From the cell containing the given text, extract its center point as [X, Y] coordinate. 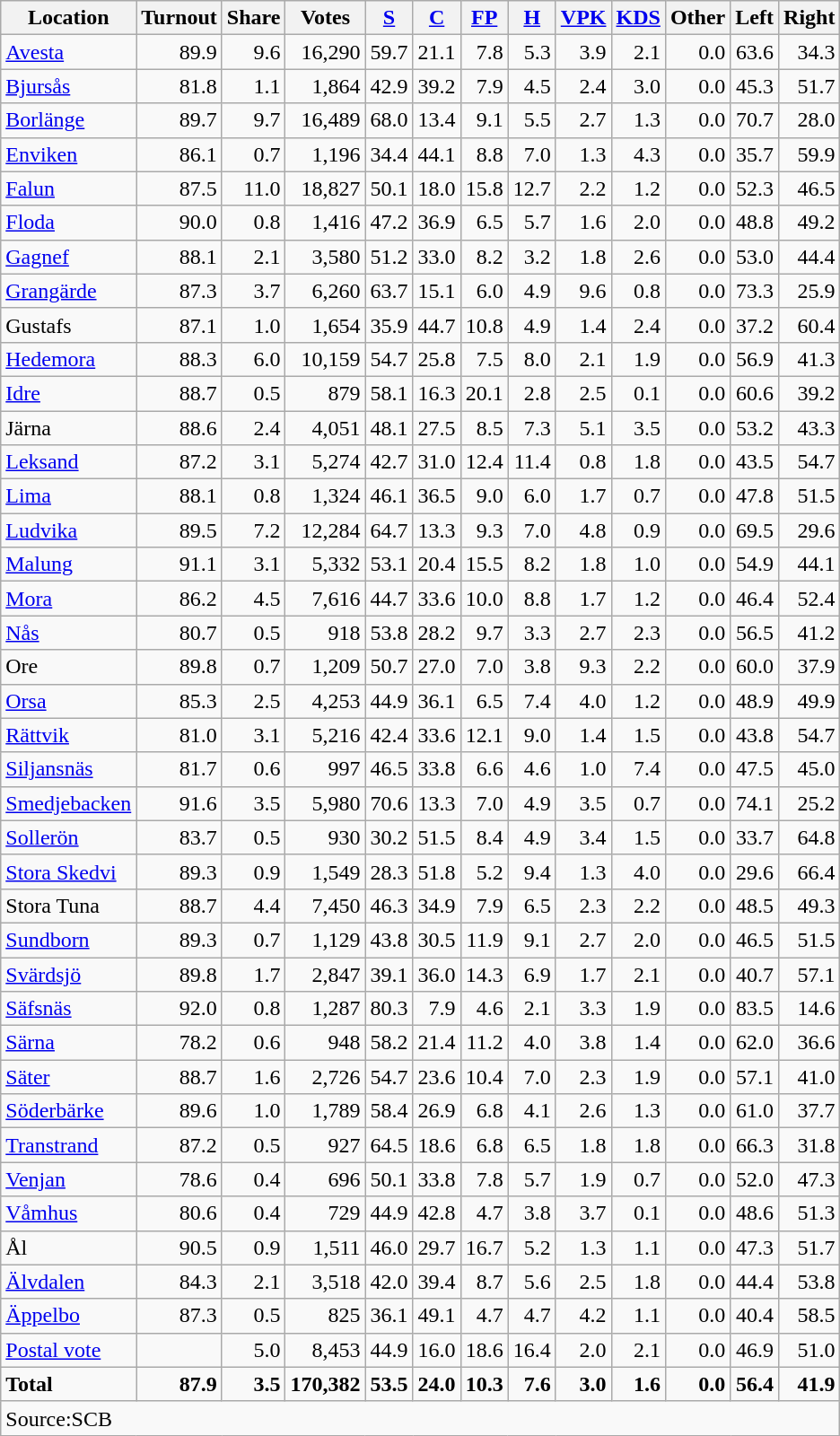
5,216 [325, 735]
918 [325, 633]
Turnout [179, 18]
11.9 [485, 940]
43.3 [809, 428]
20.4 [436, 565]
879 [325, 393]
73.3 [755, 291]
Location [68, 18]
5,332 [325, 565]
Säter [68, 1077]
31.0 [436, 462]
Bjursås [68, 86]
Postal vote [68, 1350]
11.2 [485, 1043]
6.9 [531, 974]
4.1 [531, 1111]
89.5 [179, 530]
Säfsnäs [68, 1009]
6.6 [485, 769]
Äppelbo [68, 1316]
41.0 [809, 1077]
63.7 [389, 291]
14.6 [809, 1009]
696 [325, 1179]
28.2 [436, 633]
170,382 [325, 1384]
Avesta [68, 52]
Right [809, 18]
1,196 [325, 154]
45.3 [755, 86]
Mora [68, 599]
7,450 [325, 906]
1,287 [325, 1009]
24.0 [436, 1384]
Source:SCB [420, 1418]
10.3 [485, 1384]
27.5 [436, 428]
Hedemora [68, 359]
50.7 [389, 667]
86.2 [179, 599]
89.9 [179, 52]
Falun [68, 188]
VPK [583, 18]
69.5 [755, 530]
1,129 [325, 940]
8.0 [531, 359]
86.1 [179, 154]
Votes [325, 18]
42.9 [389, 86]
1,654 [325, 325]
Left [755, 18]
1,789 [325, 1111]
Venjan [68, 1179]
90.5 [179, 1248]
49.1 [436, 1316]
60.0 [755, 667]
5.0 [253, 1350]
41.2 [809, 633]
80.6 [179, 1213]
25.9 [809, 291]
16,290 [325, 52]
59.7 [389, 52]
21.4 [436, 1043]
47.2 [389, 223]
39.1 [389, 974]
15.8 [485, 188]
49.3 [809, 906]
Järna [68, 428]
21.1 [436, 52]
87.9 [179, 1384]
81.8 [179, 86]
8.4 [485, 837]
48.8 [755, 223]
Idre [68, 393]
60.4 [809, 325]
66.3 [755, 1145]
49.2 [809, 223]
5.6 [531, 1282]
68.0 [389, 120]
41.9 [809, 1384]
Ore [68, 667]
48.5 [755, 906]
43.5 [755, 462]
H [531, 18]
34.9 [436, 906]
18,827 [325, 188]
36.0 [436, 974]
Siljansnäs [68, 769]
16.0 [436, 1350]
14.3 [485, 974]
5.5 [531, 120]
35.7 [755, 154]
1,549 [325, 871]
51.2 [389, 257]
Särna [68, 1043]
3.2 [531, 257]
12.4 [485, 462]
5,980 [325, 803]
3.9 [583, 52]
20.1 [485, 393]
89.7 [179, 120]
2.8 [531, 393]
Enviken [68, 154]
Borlänge [68, 120]
64.5 [389, 1145]
81.7 [179, 769]
8,453 [325, 1350]
64.7 [389, 530]
48.6 [755, 1213]
42.0 [389, 1282]
Share [253, 18]
729 [325, 1213]
58.2 [389, 1043]
58.4 [389, 1111]
18.0 [436, 188]
FP [485, 18]
87.5 [179, 188]
28.3 [389, 871]
58.1 [389, 393]
Floda [68, 223]
Nås [68, 633]
42.4 [389, 735]
37.9 [809, 667]
53.0 [755, 257]
29.7 [436, 1248]
52.3 [755, 188]
5.3 [531, 52]
52.0 [755, 1179]
Ål [68, 1248]
70.6 [389, 803]
2,847 [325, 974]
7.2 [253, 530]
46.3 [389, 906]
33.0 [436, 257]
37.7 [809, 1111]
997 [325, 769]
13.4 [436, 120]
KDS [638, 18]
12,284 [325, 530]
74.1 [755, 803]
48.1 [389, 428]
4,051 [325, 428]
49.9 [809, 701]
36.9 [436, 223]
948 [325, 1043]
16.4 [531, 1350]
Älvdalen [68, 1282]
Ludvika [68, 530]
46.9 [755, 1350]
Total [68, 1384]
92.0 [179, 1009]
Gagnef [68, 257]
78.6 [179, 1179]
Sollerön [68, 837]
42.8 [436, 1213]
81.0 [179, 735]
Orsa [68, 701]
62.0 [755, 1043]
26.9 [436, 1111]
33.7 [755, 837]
16.7 [485, 1248]
66.4 [809, 871]
56.4 [755, 1384]
Stora Tuna [68, 906]
47.5 [755, 769]
10.8 [485, 325]
Other [697, 18]
53.2 [755, 428]
88.6 [179, 428]
4.3 [638, 154]
70.7 [755, 120]
83.7 [179, 837]
87.1 [179, 325]
15.5 [485, 565]
3,580 [325, 257]
11.4 [531, 462]
45.0 [809, 769]
35.9 [389, 325]
51.8 [436, 871]
36.6 [809, 1043]
53.5 [389, 1384]
3,518 [325, 1282]
927 [325, 1145]
30.5 [436, 940]
36.5 [436, 496]
64.8 [809, 837]
12.1 [485, 735]
8.5 [485, 428]
54.9 [755, 565]
Transtrand [68, 1145]
59.9 [809, 154]
15.1 [436, 291]
10.4 [485, 1077]
825 [325, 1316]
7,616 [325, 599]
30.2 [389, 837]
25.2 [809, 803]
Malung [68, 565]
40.7 [755, 974]
3.4 [583, 837]
63.6 [755, 52]
56.9 [755, 359]
5.1 [583, 428]
91.6 [179, 803]
4,253 [325, 701]
56.5 [755, 633]
930 [325, 837]
C [436, 18]
Söderbärke [68, 1111]
48.9 [755, 701]
1,864 [325, 86]
84.3 [179, 1282]
52.4 [809, 599]
78.2 [179, 1043]
Grangärde [68, 291]
4.2 [583, 1316]
4.8 [583, 530]
40.4 [755, 1316]
27.0 [436, 667]
16,489 [325, 120]
10.0 [485, 599]
1,209 [325, 667]
Leksand [68, 462]
9.4 [531, 871]
Sundborn [68, 940]
Våmhus [68, 1213]
58.5 [809, 1316]
61.0 [755, 1111]
88.3 [179, 359]
83.5 [755, 1009]
51.3 [809, 1213]
16.3 [436, 393]
39.4 [436, 1282]
Rättvik [68, 735]
60.6 [755, 393]
51.0 [809, 1350]
1,324 [325, 496]
90.0 [179, 223]
12.7 [531, 188]
41.3 [809, 359]
7.6 [531, 1384]
7.3 [531, 428]
10,159 [325, 359]
Lima [68, 496]
34.4 [389, 154]
1,416 [325, 223]
34.3 [809, 52]
1,511 [325, 1248]
Stora Skedvi [68, 871]
7.5 [485, 359]
S [389, 18]
46.0 [389, 1248]
4.4 [253, 906]
80.7 [179, 633]
8.7 [485, 1282]
23.6 [436, 1077]
85.3 [179, 701]
53.1 [389, 565]
Smedjebacken [68, 803]
25.8 [436, 359]
2,726 [325, 1077]
46.4 [755, 599]
Gustafs [68, 325]
5,274 [325, 462]
11.0 [253, 188]
89.6 [179, 1111]
42.7 [389, 462]
47.8 [755, 496]
46.1 [389, 496]
80.3 [389, 1009]
91.1 [179, 565]
31.8 [809, 1145]
28.0 [809, 120]
6,260 [325, 291]
Svärdsjö [68, 974]
37.2 [755, 325]
